Provide the (X, Y) coordinate of the cell's center where the given text is located.  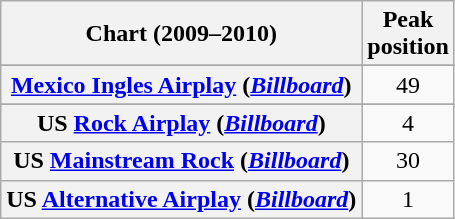
1 (408, 199)
Peakposition (408, 34)
US Alternative Airplay (Billboard) (182, 199)
Mexico Ingles Airplay (Billboard) (182, 85)
US Mainstream Rock (Billboard) (182, 161)
Chart (2009–2010) (182, 34)
30 (408, 161)
US Rock Airplay (Billboard) (182, 123)
4 (408, 123)
49 (408, 85)
